Detect which cell encompasses the target text, then output its [x, y] center coordinate. 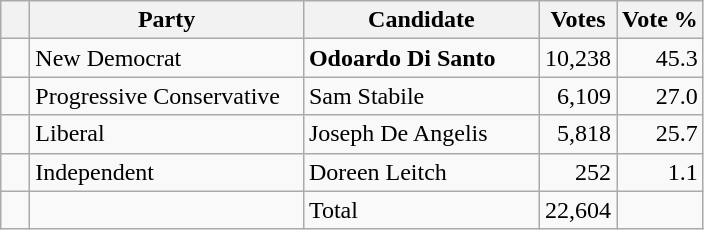
Total [421, 210]
Votes [578, 20]
22,604 [578, 210]
45.3 [660, 58]
5,818 [578, 134]
1.1 [660, 172]
25.7 [660, 134]
Party [167, 20]
Vote % [660, 20]
New Democrat [167, 58]
Independent [167, 172]
Liberal [167, 134]
Sam Stabile [421, 96]
Progressive Conservative [167, 96]
Doreen Leitch [421, 172]
Odoardo Di Santo [421, 58]
6,109 [578, 96]
Candidate [421, 20]
252 [578, 172]
Joseph De Angelis [421, 134]
27.0 [660, 96]
10,238 [578, 58]
